Locate the cell with the specified text and output its (x, y) center coordinate. 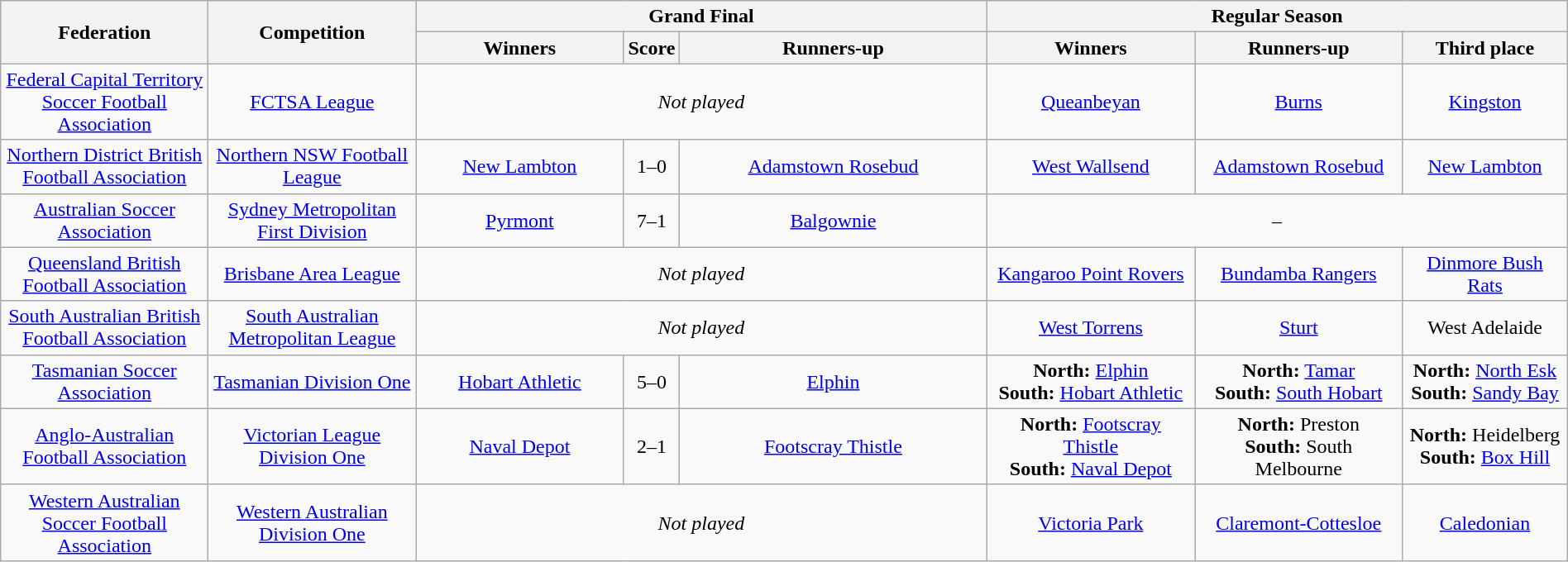
North: PrestonSouth: South Melbourne (1298, 446)
Competition (313, 32)
North: HeidelbergSouth: Box Hill (1485, 446)
Western Australian Soccer Football Association (104, 522)
Dinmore Bush Rats (1485, 274)
Sydney Metropolitan First Division (313, 220)
North: TamarSouth: South Hobart (1298, 382)
Balgownie (834, 220)
Victoria Park (1091, 522)
Northern NSW Football League (313, 167)
Western Australian Division One (313, 522)
Federation (104, 32)
Tasmanian Division One (313, 382)
Claremont-Cottesloe (1298, 522)
Anglo-Australian Football Association (104, 446)
Northern District British Football Association (104, 167)
Kangaroo Point Rovers (1091, 274)
South Australian Metropolitan League (313, 327)
West Adelaide (1485, 327)
Pyrmont (519, 220)
2–1 (652, 446)
Footscray Thistle (834, 446)
FCTSA League (313, 102)
Grand Final (701, 17)
Regular Season (1277, 17)
North: ElphinSouth: Hobart Athletic (1091, 382)
Score (652, 48)
Kingston (1485, 102)
Naval Depot (519, 446)
Elphin (834, 382)
Third place (1485, 48)
Burns (1298, 102)
West Torrens (1091, 327)
Federal Capital Territory Soccer Football Association (104, 102)
Victorian League Division One (313, 446)
Australian Soccer Association (104, 220)
West Wallsend (1091, 167)
Hobart Athletic (519, 382)
– (1277, 220)
1–0 (652, 167)
Sturt (1298, 327)
Bundamba Rangers (1298, 274)
Brisbane Area League (313, 274)
Tasmanian Soccer Association (104, 382)
Queanbeyan (1091, 102)
North: North EskSouth: Sandy Bay (1485, 382)
Queensland British Football Association (104, 274)
Caledonian (1485, 522)
South Australian British Football Association (104, 327)
5–0 (652, 382)
North: Footscray ThistleSouth: Naval Depot (1091, 446)
7–1 (652, 220)
